Output the (X, Y) coordinate of the center of the cell containing the given text.  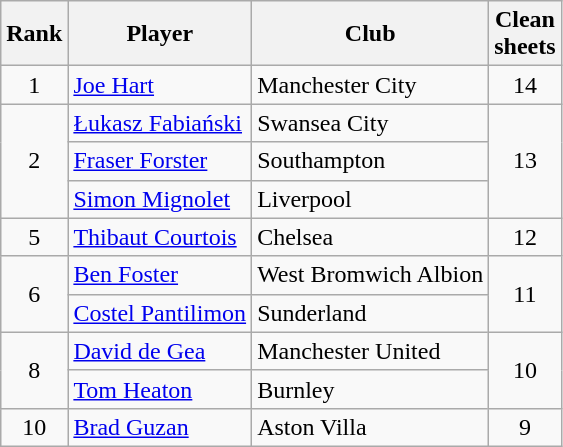
Tom Heaton (160, 389)
2 (34, 161)
Swansea City (370, 123)
West Bromwich Albion (370, 275)
6 (34, 294)
Liverpool (370, 199)
Rank (34, 34)
Fraser Forster (160, 161)
12 (525, 237)
9 (525, 427)
5 (34, 237)
Southampton (370, 161)
Player (160, 34)
Ben Foster (160, 275)
14 (525, 85)
David de Gea (160, 351)
Manchester City (370, 85)
Burnley (370, 389)
Brad Guzan (160, 427)
Costel Pantilimon (160, 313)
Clean sheets (525, 34)
Chelsea (370, 237)
8 (34, 370)
Aston Villa (370, 427)
Joe Hart (160, 85)
Łukasz Fabiański (160, 123)
11 (525, 294)
1 (34, 85)
Manchester United (370, 351)
Simon Mignolet (160, 199)
Sunderland (370, 313)
13 (525, 161)
Club (370, 34)
Thibaut Courtois (160, 237)
